From the cell containing the given text, extract its center point as [x, y] coordinate. 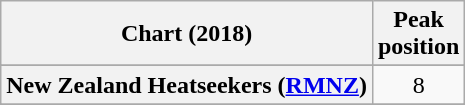
New Zealand Heatseekers (RMNZ) [187, 85]
Peakposition [418, 34]
Chart (2018) [187, 34]
8 [418, 85]
